From the cell containing the given text, extract its center point as (x, y) coordinate. 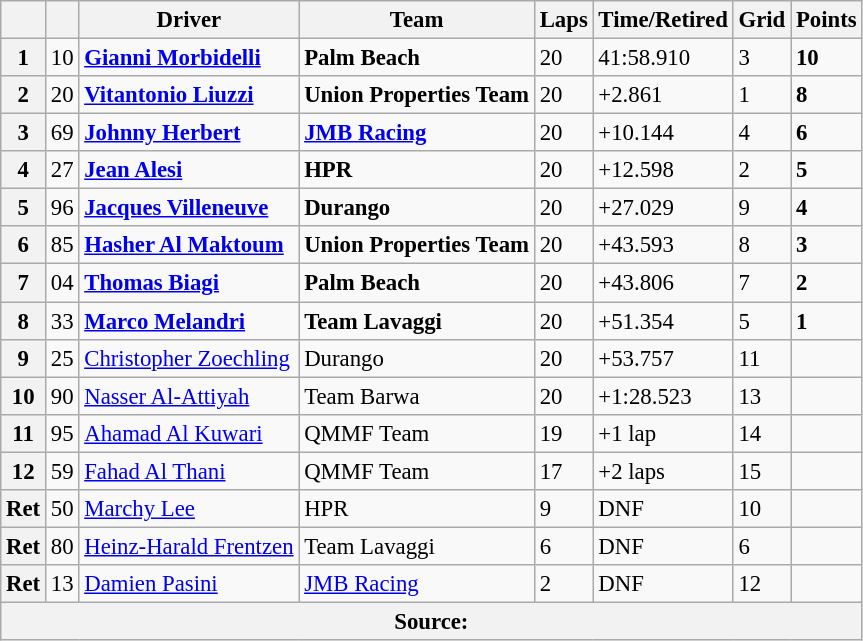
+2 laps (663, 471)
Heinz-Harald Frentzen (189, 546)
+43.593 (663, 245)
41:58.910 (663, 58)
19 (564, 433)
+10.144 (663, 133)
+53.757 (663, 358)
25 (62, 358)
Points (826, 20)
Marchy Lee (189, 509)
90 (62, 396)
15 (762, 471)
50 (62, 509)
33 (62, 321)
Ahamad Al Kuwari (189, 433)
Source: (432, 621)
+2.861 (663, 95)
Fahad Al Thani (189, 471)
17 (564, 471)
Jean Alesi (189, 170)
+27.029 (663, 208)
Thomas Biagi (189, 283)
Christopher Zoechling (189, 358)
Vitantonio Liuzzi (189, 95)
Grid (762, 20)
69 (62, 133)
Damien Pasini (189, 584)
Time/Retired (663, 20)
95 (62, 433)
96 (62, 208)
+1:28.523 (663, 396)
Gianni Morbidelli (189, 58)
Johnny Herbert (189, 133)
Team Barwa (416, 396)
+12.598 (663, 170)
Team (416, 20)
80 (62, 546)
+43.806 (663, 283)
Hasher Al Maktoum (189, 245)
Nasser Al-Attiyah (189, 396)
14 (762, 433)
59 (62, 471)
Driver (189, 20)
85 (62, 245)
+51.354 (663, 321)
Marco Melandri (189, 321)
Jacques Villeneuve (189, 208)
+1 lap (663, 433)
Laps (564, 20)
27 (62, 170)
04 (62, 283)
